Scan for the cell matching the given text and deliver its [x, y] coordinate at center. 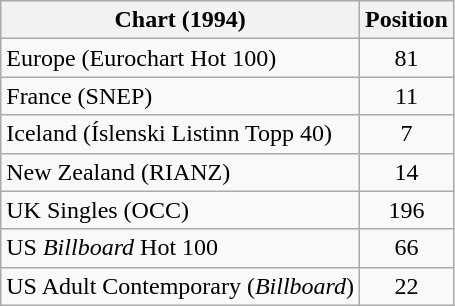
Chart (1994) [180, 20]
81 [407, 58]
14 [407, 172]
Position [407, 20]
US Adult Contemporary (Billboard) [180, 286]
US Billboard Hot 100 [180, 248]
New Zealand (RIANZ) [180, 172]
22 [407, 286]
11 [407, 96]
France (SNEP) [180, 96]
UK Singles (OCC) [180, 210]
7 [407, 134]
66 [407, 248]
Iceland (Íslenski Listinn Topp 40) [180, 134]
Europe (Eurochart Hot 100) [180, 58]
196 [407, 210]
